Provide the [X, Y] coordinate of the cell's center where the given text is located.  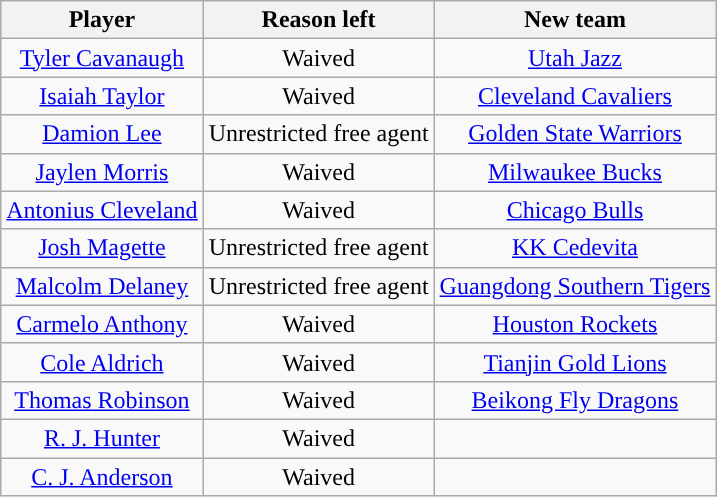
Malcolm Delaney [102, 286]
Utah Jazz [575, 58]
New team [575, 20]
Jaylen Morris [102, 172]
Thomas Robinson [102, 400]
Damion Lee [102, 134]
Cleveland Cavaliers [575, 96]
Josh Magette [102, 248]
Guangdong Southern Tigers [575, 286]
Houston Rockets [575, 324]
Isaiah Taylor [102, 96]
Tyler Cavanaugh [102, 58]
Carmelo Anthony [102, 324]
Golden State Warriors [575, 134]
Milwaukee Bucks [575, 172]
Cole Aldrich [102, 362]
C. J. Anderson [102, 477]
R. J. Hunter [102, 438]
Beikong Fly Dragons [575, 400]
Chicago Bulls [575, 210]
Reason left [318, 20]
KK Cedevita [575, 248]
Antonius Cleveland [102, 210]
Player [102, 20]
Tianjin Gold Lions [575, 362]
